Scan for the cell matching the given text and deliver its [x, y] coordinate at center. 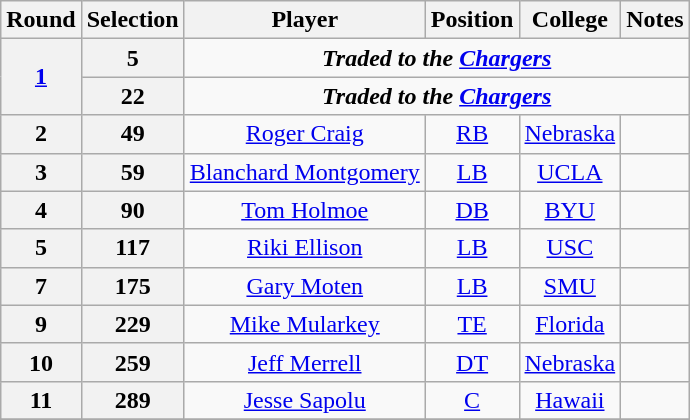
College [570, 20]
USC [570, 248]
Jesse Sapolu [304, 400]
C [472, 400]
11 [41, 400]
BYU [570, 210]
Player [304, 20]
Gary Moten [304, 286]
229 [132, 324]
SMU [570, 286]
UCLA [570, 172]
RB [472, 134]
Jeff Merrell [304, 362]
117 [132, 248]
3 [41, 172]
59 [132, 172]
90 [132, 210]
Florida [570, 324]
22 [132, 96]
259 [132, 362]
Notes [655, 20]
Roger Craig [304, 134]
Tom Holmoe [304, 210]
10 [41, 362]
DT [472, 362]
9 [41, 324]
289 [132, 400]
Riki Ellison [304, 248]
Position [472, 20]
TE [472, 324]
Round [41, 20]
7 [41, 286]
1 [41, 77]
Selection [132, 20]
175 [132, 286]
Hawaii [570, 400]
Mike Mularkey [304, 324]
DB [472, 210]
4 [41, 210]
Blanchard Montgomery [304, 172]
2 [41, 134]
49 [132, 134]
